Return the (x, y) coordinate for the center point of the cell that contains the specified text.  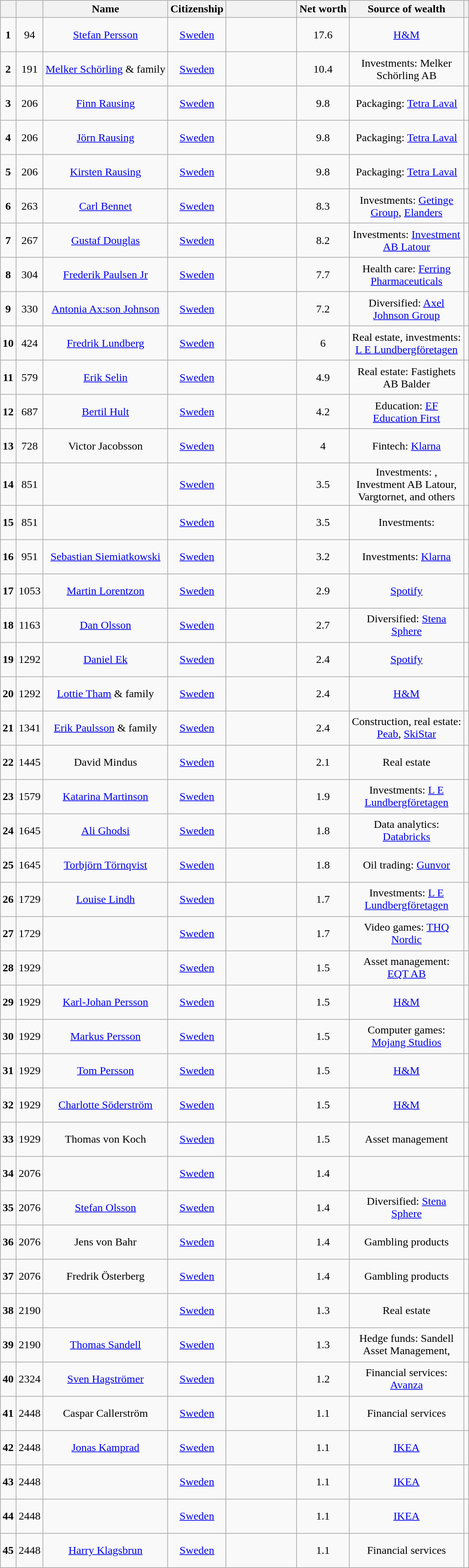
Erik Selin (105, 377)
Frederik Paulsen Jr (105, 275)
Victor Jacobsson (105, 446)
5 (8, 172)
27 (8, 934)
728 (29, 446)
8.2 (323, 240)
Erik Paulsson & family (105, 728)
9 (8, 309)
Diversified: Axel Johnson Group (407, 309)
19 (8, 660)
Data analytics: Databricks (407, 831)
7.7 (323, 275)
Investments: , Investment AB Latour, Vargtornet, and others (407, 484)
Bertil Hult (105, 412)
40 (8, 1379)
Jörn Rausing (105, 138)
16 (8, 556)
2324 (29, 1379)
1579 (29, 797)
Investments: Melker Schörling AB (407, 69)
8.3 (323, 207)
10 (8, 344)
31 (8, 1071)
24 (8, 831)
18 (8, 625)
2 (8, 69)
Net worth (323, 9)
Stefan Olsson (105, 1208)
32 (8, 1105)
Jonas Kamprad (105, 1447)
21 (8, 728)
1341 (29, 728)
33 (8, 1139)
1.9 (323, 797)
Fintech: Klarna (407, 446)
687 (29, 412)
4.9 (323, 377)
Investments: (407, 523)
20 (8, 694)
Asset management (407, 1139)
Financial services: Avanza (407, 1379)
Martin Lorentzon (105, 591)
42 (8, 1447)
17 (8, 591)
44 (8, 1516)
36 (8, 1242)
Investments: Investment AB Latour (407, 240)
Investments: Klarna (407, 556)
11 (8, 377)
30 (8, 1036)
4.2 (323, 412)
1163 (29, 625)
1053 (29, 591)
Carl Bennet (105, 207)
Construction, real estate: Peab, SkiStar (407, 728)
Sven Hagströmer (105, 1379)
Name (105, 9)
17.6 (323, 35)
35 (8, 1208)
267 (29, 240)
191 (29, 69)
34 (8, 1173)
Asset management: EQT AB (407, 968)
Hedge funds: Sandell Asset Management, (407, 1345)
2.9 (323, 591)
3 (8, 103)
Louise Lindh (105, 899)
Gustaf Douglas (105, 240)
Charlotte Söderström (105, 1105)
Computer games: Mojang Studios (407, 1036)
Education: EF Education First (407, 412)
Finn Rausing (105, 103)
330 (29, 309)
Sebastian Siemiatkowski (105, 556)
579 (29, 377)
22 (8, 762)
304 (29, 275)
Dan Olsson (105, 625)
Jens von Bahr (105, 1242)
Antonia Ax:son Johnson (105, 309)
Harry Klagsbrun (105, 1551)
10.4 (323, 69)
2.1 (323, 762)
Oil trading: Gunvor (407, 865)
29 (8, 1002)
7 (8, 240)
Karl-Johan Persson (105, 1002)
Stefan Persson (105, 35)
Health care: Ferring Pharmaceuticals (407, 275)
Ali Ghodsi (105, 831)
28 (8, 968)
1 (8, 35)
Katarina Martinson (105, 797)
41 (8, 1414)
Lottie Tham & family (105, 694)
Torbjörn Törnqvist (105, 865)
12 (8, 412)
94 (29, 35)
15 (8, 523)
263 (29, 207)
Real estate, investments: L E Lundbergföretagen (407, 344)
8 (8, 275)
43 (8, 1482)
1445 (29, 762)
Daniel Ek (105, 660)
424 (29, 344)
David Mindus (105, 762)
Tom Persson (105, 1071)
Source of wealth (407, 9)
13 (8, 446)
Markus Persson (105, 1036)
7.2 (323, 309)
39 (8, 1345)
45 (8, 1551)
37 (8, 1277)
23 (8, 797)
14 (8, 484)
Real estate: Fastighets AB Balder (407, 377)
2.7 (323, 625)
951 (29, 556)
Thomas Sandell (105, 1345)
Investments: Getinge Group, Elanders (407, 207)
Caspar Callerström (105, 1414)
3.2 (323, 556)
Fredrik Österberg (105, 1277)
Thomas von Koch (105, 1139)
Video games: THQ Nordic (407, 934)
Kirsten Rausing (105, 172)
38 (8, 1310)
25 (8, 865)
Citizenship (197, 9)
Fredrik Lundberg (105, 344)
1.2 (323, 1379)
26 (8, 899)
Melker Schörling & family (105, 69)
